Determine the [X, Y] coordinate at the center of the cell enclosing the given text.  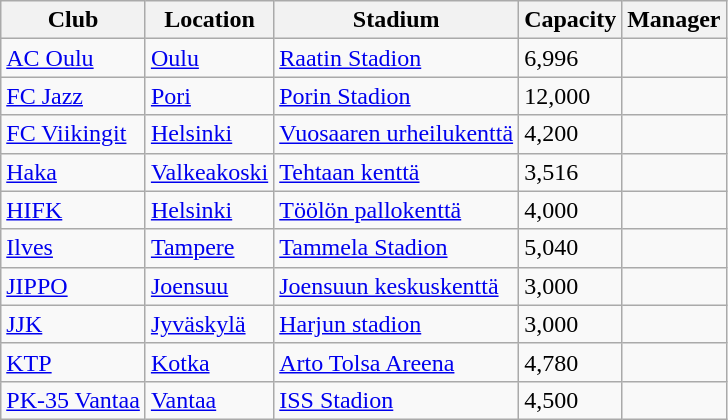
Vantaa [209, 400]
ISS Stadion [396, 400]
PK-35 Vantaa [74, 400]
Jyväskylä [209, 324]
JIPPO [74, 286]
Porin Stadion [396, 96]
Valkeakoski [209, 172]
Harjun stadion [396, 324]
4,780 [570, 362]
FC Viikingit [74, 134]
6,996 [570, 58]
FC Jazz [74, 96]
3,516 [570, 172]
4,200 [570, 134]
Tehtaan kenttä [396, 172]
Oulu [209, 58]
4,000 [570, 210]
Joensuun keskuskenttä [396, 286]
5,040 [570, 248]
Joensuu [209, 286]
Pori [209, 96]
Capacity [570, 20]
Club [74, 20]
KTP [74, 362]
12,000 [570, 96]
HIFK [74, 210]
Haka [74, 172]
Kotka [209, 362]
Stadium [396, 20]
JJK [74, 324]
Raatin Stadion [396, 58]
AC Oulu [74, 58]
4,500 [570, 400]
Vuosaaren urheilukenttä [396, 134]
Arto Tolsa Areena [396, 362]
Töölön pallokenttä [396, 210]
Location [209, 20]
Manager [674, 20]
Ilves [74, 248]
Tampere [209, 248]
Tammela Stadion [396, 248]
